For the text-containing cell, return its midpoint in [X, Y] coordinate format. 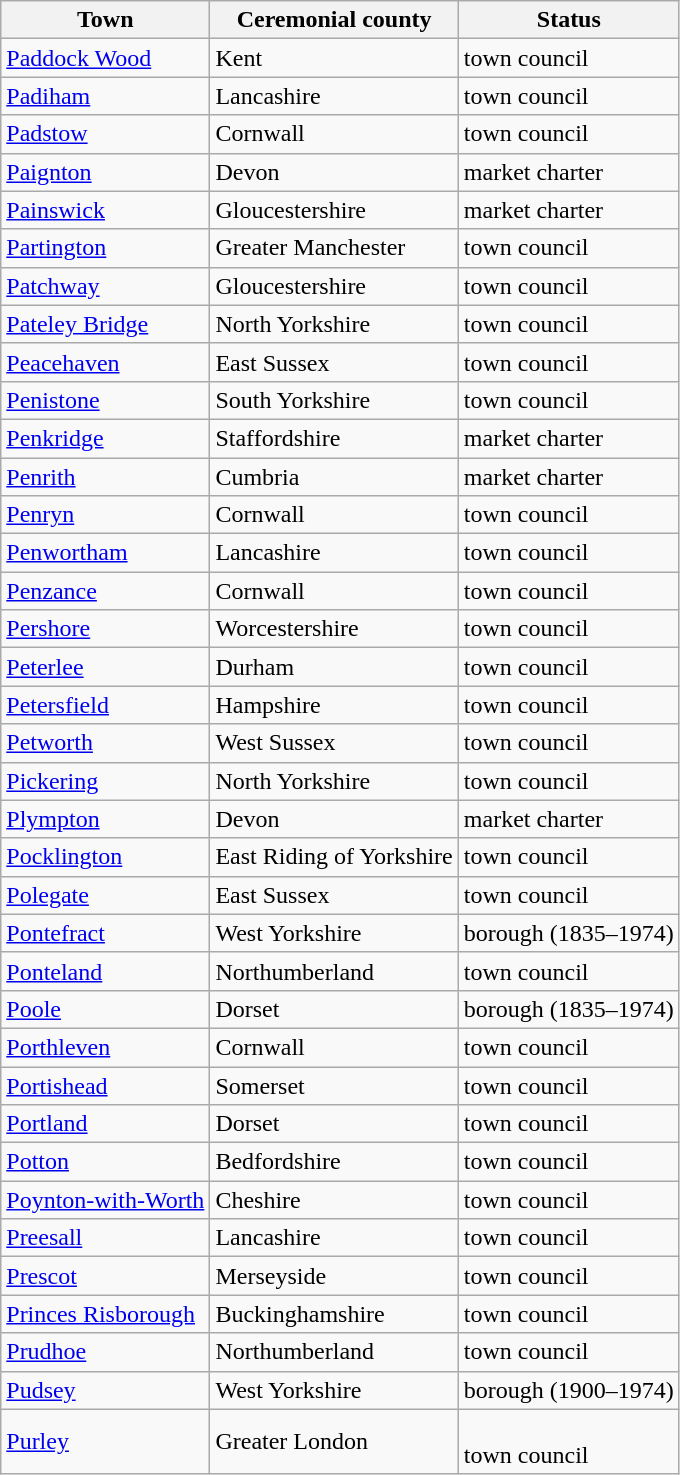
Penistone [106, 400]
Partington [106, 248]
Penrith [106, 477]
Portland [106, 1124]
Greater London [334, 1442]
Princes Risborough [106, 1314]
Poynton-with-Worth [106, 1200]
Painswick [106, 210]
Paddock Wood [106, 58]
Padstow [106, 134]
Worcestershire [334, 629]
Kent [334, 58]
Pocklington [106, 857]
West Sussex [334, 743]
Polegate [106, 895]
Staffordshire [334, 438]
Peacehaven [106, 362]
Pershore [106, 629]
Potton [106, 1162]
Poole [106, 1009]
Merseyside [334, 1276]
Durham [334, 667]
Paignton [106, 172]
Preesall [106, 1238]
Pickering [106, 781]
Somerset [334, 1085]
Peterlee [106, 667]
Penkridge [106, 438]
Hampshire [334, 705]
Penzance [106, 591]
borough (1900–1974) [568, 1390]
Pontefract [106, 933]
Petersfield [106, 705]
Buckinghamshire [334, 1314]
Bedfordshire [334, 1162]
Greater Manchester [334, 248]
Purley [106, 1442]
Pudsey [106, 1390]
Plympton [106, 819]
Penryn [106, 515]
Cheshire [334, 1200]
Cumbria [334, 477]
Town [106, 20]
Pateley Bridge [106, 324]
Portishead [106, 1085]
Patchway [106, 286]
Prudhoe [106, 1352]
Status [568, 20]
Porthleven [106, 1047]
Petworth [106, 743]
East Riding of Yorkshire [334, 857]
Padiham [106, 96]
Prescot [106, 1276]
Ceremonial county [334, 20]
Ponteland [106, 971]
Penwortham [106, 553]
South Yorkshire [334, 400]
